Return the (X, Y) coordinate for the center point of the cell that contains the specified text.  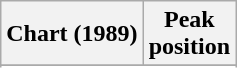
Peakposition (189, 34)
Chart (1989) (72, 34)
